From the cell containing the given text, extract its center point as [x, y] coordinate. 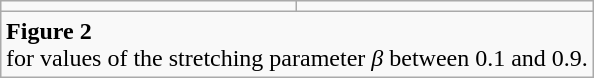
Figure 2for values of the stretching parameter β between 0.1 and 0.9. [298, 44]
